Locate the cell with the specified text and output its (X, Y) center coordinate. 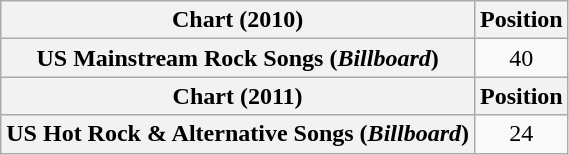
US Hot Rock & Alternative Songs (Billboard) (238, 134)
US Mainstream Rock Songs (Billboard) (238, 58)
Chart (2010) (238, 20)
Chart (2011) (238, 96)
24 (521, 134)
40 (521, 58)
